Extract the [X, Y] coordinate from the center of the cell holding the provided text.  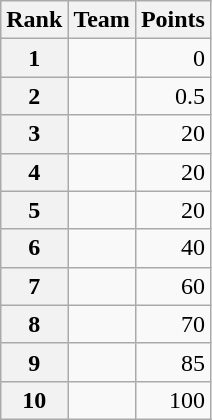
85 [172, 362]
5 [34, 210]
Points [172, 20]
Rank [34, 20]
1 [34, 58]
0 [172, 58]
2 [34, 96]
60 [172, 286]
9 [34, 362]
7 [34, 286]
100 [172, 400]
10 [34, 400]
40 [172, 248]
70 [172, 324]
0.5 [172, 96]
3 [34, 134]
8 [34, 324]
Team [102, 20]
4 [34, 172]
6 [34, 248]
